Determine the [X, Y] coordinate at the center of the cell enclosing the given text.  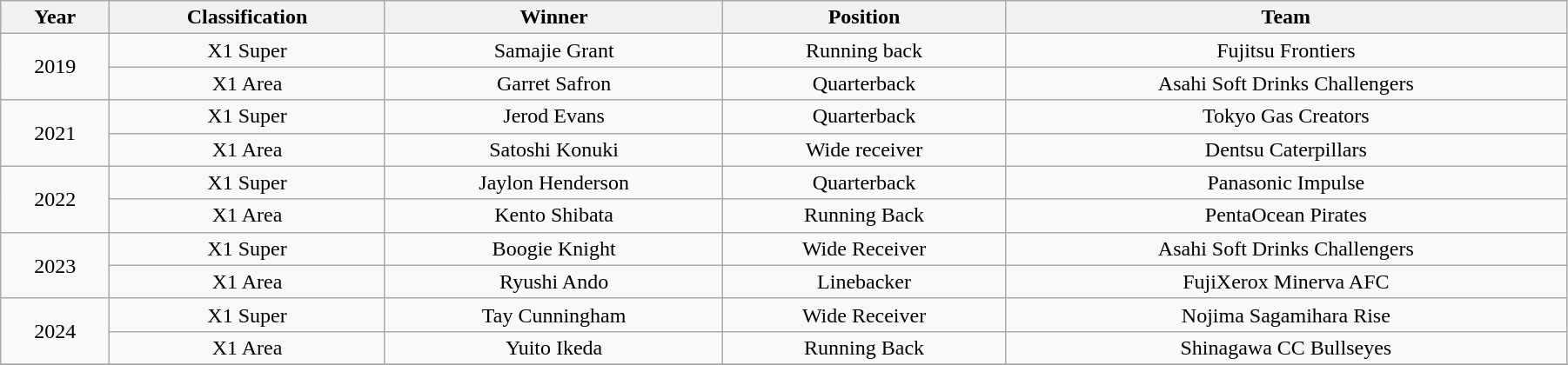
Garret Safron [553, 83]
Running back [864, 50]
Satoshi Konuki [553, 149]
Classification [247, 17]
Wide receiver [864, 149]
Shinagawa CC Bullseyes [1286, 348]
Jerod Evans [553, 116]
Dentsu Caterpillars [1286, 149]
2024 [56, 331]
Tay Cunningham [553, 315]
Team [1286, 17]
2023 [56, 265]
Position [864, 17]
Kento Shibata [553, 216]
PentaOcean Pirates [1286, 216]
Yuito Ikeda [553, 348]
Samajie Grant [553, 50]
Year [56, 17]
Linebacker [864, 282]
Jaylon Henderson [553, 182]
Panasonic Impulse [1286, 182]
2022 [56, 199]
Tokyo Gas Creators [1286, 116]
2021 [56, 133]
2019 [56, 67]
Fujitsu Frontiers [1286, 50]
FujiXerox Minerva AFC [1286, 282]
Nojima Sagamihara Rise [1286, 315]
Ryushi Ando [553, 282]
Winner [553, 17]
Boogie Knight [553, 249]
